Detect which cell encompasses the target text, then output its (X, Y) center coordinate. 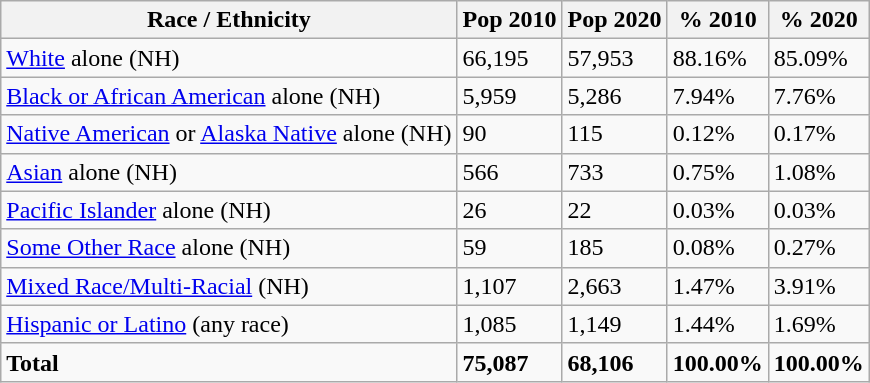
Native American or Alaska Native alone (NH) (229, 134)
1.47% (718, 286)
59 (510, 248)
1.08% (818, 172)
Mixed Race/Multi-Racial (NH) (229, 286)
566 (510, 172)
26 (510, 210)
Asian alone (NH) (229, 172)
0.08% (718, 248)
185 (614, 248)
0.17% (818, 134)
Hispanic or Latino (any race) (229, 324)
66,195 (510, 58)
Total (229, 362)
7.94% (718, 96)
5,959 (510, 96)
85.09% (818, 58)
75,087 (510, 362)
0.27% (818, 248)
Some Other Race alone (NH) (229, 248)
7.76% (818, 96)
68,106 (614, 362)
5,286 (614, 96)
Race / Ethnicity (229, 20)
1,085 (510, 324)
115 (614, 134)
0.12% (718, 134)
88.16% (718, 58)
0.75% (718, 172)
White alone (NH) (229, 58)
3.91% (818, 286)
Pop 2010 (510, 20)
% 2010 (718, 20)
1.69% (818, 324)
733 (614, 172)
22 (614, 210)
1,149 (614, 324)
57,953 (614, 58)
2,663 (614, 286)
1.44% (718, 324)
Pacific Islander alone (NH) (229, 210)
Pop 2020 (614, 20)
% 2020 (818, 20)
Black or African American alone (NH) (229, 96)
1,107 (510, 286)
90 (510, 134)
